Scan for the cell matching the given text and deliver its (X, Y) coordinate at center. 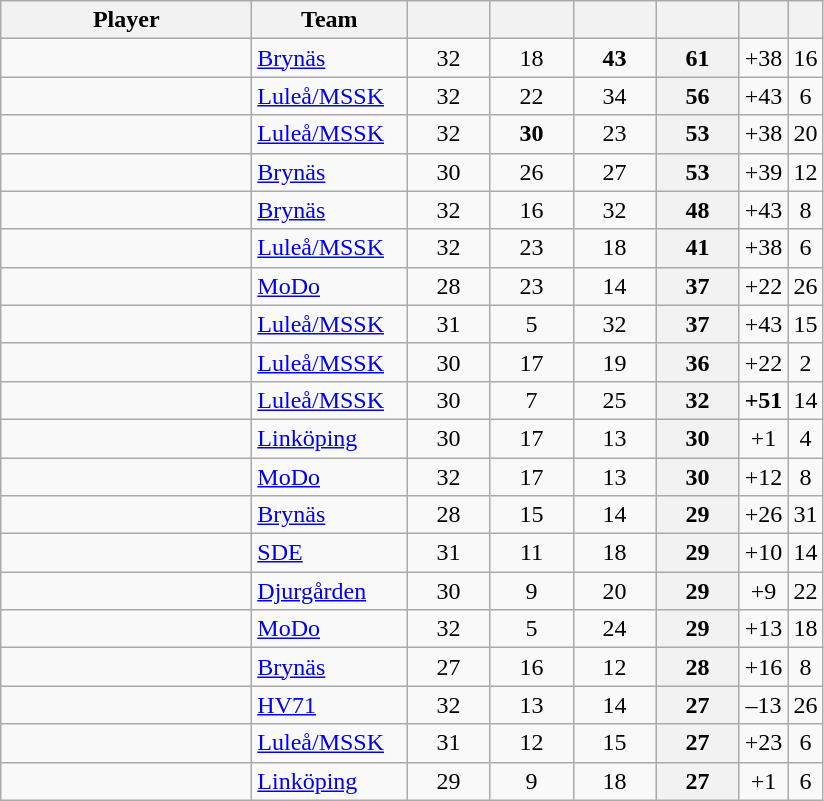
36 (698, 362)
+16 (764, 667)
+23 (764, 743)
HV71 (330, 705)
43 (614, 58)
41 (698, 248)
56 (698, 96)
+26 (764, 515)
+12 (764, 477)
4 (806, 438)
11 (532, 553)
48 (698, 210)
25 (614, 400)
+39 (764, 172)
Djurgården (330, 591)
61 (698, 58)
34 (614, 96)
24 (614, 629)
+10 (764, 553)
SDE (330, 553)
+13 (764, 629)
7 (532, 400)
19 (614, 362)
+51 (764, 400)
2 (806, 362)
Player (126, 20)
–13 (764, 705)
+9 (764, 591)
Team (330, 20)
